From the cell containing the given text, extract its center point as [x, y] coordinate. 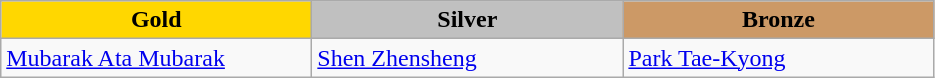
Gold [156, 20]
Bronze [778, 20]
Shen Zhensheng [468, 58]
Silver [468, 20]
Park Tae-Kyong [778, 58]
Mubarak Ata Mubarak [156, 58]
